Find where the given text appears and provide that cell's center as (x, y) coordinate. 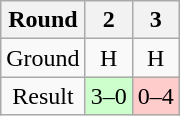
Round (43, 20)
2 (108, 20)
3 (156, 20)
Result (43, 96)
Ground (43, 58)
0–4 (156, 96)
3–0 (108, 96)
